From the cell containing the given text, extract its center point as [x, y] coordinate. 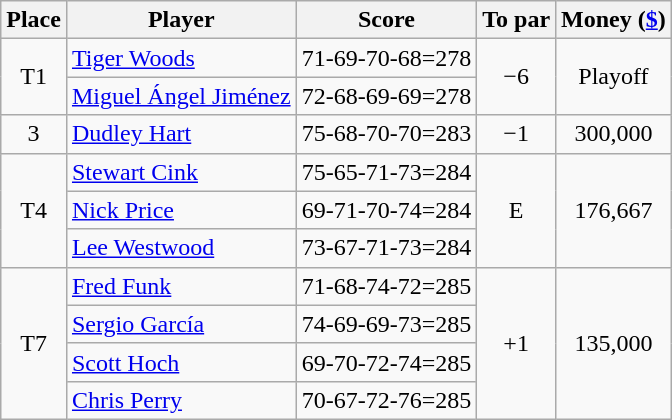
Fred Funk [181, 286]
T4 [34, 210]
Playoff [614, 77]
Score [386, 20]
To par [516, 20]
71-68-74-72=285 [386, 286]
−6 [516, 77]
75-68-70-70=283 [386, 134]
T7 [34, 343]
+1 [516, 343]
Money ($) [614, 20]
300,000 [614, 134]
Scott Hoch [181, 362]
Lee Westwood [181, 248]
3 [34, 134]
Nick Price [181, 210]
69-70-72-74=285 [386, 362]
74-69-69-73=285 [386, 324]
Stewart Cink [181, 172]
T1 [34, 77]
72-68-69-69=278 [386, 96]
Chris Perry [181, 400]
Sergio García [181, 324]
73-67-71-73=284 [386, 248]
Tiger Woods [181, 58]
71-69-70-68=278 [386, 58]
Place [34, 20]
E [516, 210]
Miguel Ángel Jiménez [181, 96]
70-67-72-76=285 [386, 400]
176,667 [614, 210]
−1 [516, 134]
75-65-71-73=284 [386, 172]
135,000 [614, 343]
Dudley Hart [181, 134]
Player [181, 20]
69-71-70-74=284 [386, 210]
